Output the [X, Y] coordinate of the center of the cell containing the given text.  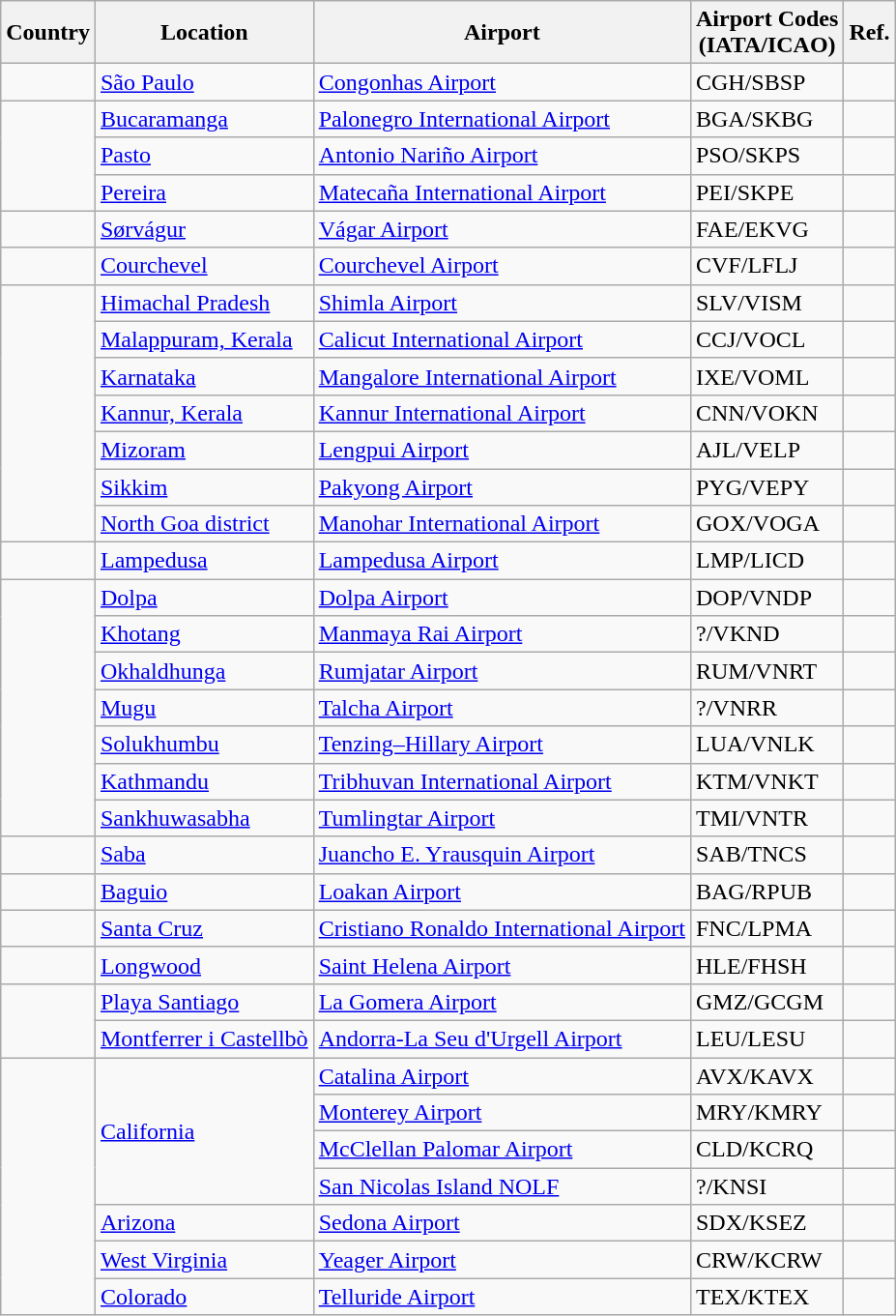
West Virginia [204, 1260]
FAE/EKVG [766, 229]
GMZ/GCGM [766, 1002]
Juancho E. Yrausquin Airport [502, 855]
Okhaldhunga [204, 671]
Lengpui Airport [502, 450]
North Goa district [204, 524]
Congonhas Airport [502, 82]
FNC/LPMA [766, 928]
Rumjatar Airport [502, 671]
Kannur International Airport [502, 413]
Yeager Airport [502, 1260]
Himachal Pradesh [204, 303]
Mugu [204, 708]
CCJ/VOCL [766, 339]
Courchevel Airport [502, 266]
Tumlingtar Airport [502, 818]
Khotang [204, 634]
Vágar Airport [502, 229]
BGA/SKBG [766, 119]
Airport Codes(IATA/ICAO) [766, 33]
Sørvágur [204, 229]
Sikkim [204, 486]
CLD/KCRQ [766, 1150]
Antonio Nariño Airport [502, 156]
Tribhuvan International Airport [502, 781]
SDX/KSEZ [766, 1223]
TMI/VNTR [766, 818]
Palonegro International Airport [502, 119]
Location [204, 33]
Sankhuwasabha [204, 818]
Cristiano Ronaldo International Airport [502, 928]
Dolpa [204, 598]
Mizoram [204, 450]
Baguio [204, 892]
IXE/VOML [766, 376]
LUA/VNLK [766, 745]
Manohar International Airport [502, 524]
KTM/VNKT [766, 781]
Loakan Airport [502, 892]
São Paulo [204, 82]
RUM/VNRT [766, 671]
AJL/VELP [766, 450]
Mangalore International Airport [502, 376]
Monterey Airport [502, 1113]
Courchevel [204, 266]
GOX/VOGA [766, 524]
?/KNSI [766, 1186]
Pereira [204, 192]
Sedona Airport [502, 1223]
Kathmandu [204, 781]
Saba [204, 855]
Santa Cruz [204, 928]
Manmaya Rai Airport [502, 634]
PYG/VEPY [766, 486]
DOP/VNDP [766, 598]
Kannur, Kerala [204, 413]
Pasto [204, 156]
SLV/VISM [766, 303]
McClellan Palomar Airport [502, 1150]
CNN/VOKN [766, 413]
CVF/LFLJ [766, 266]
Matecaña International Airport [502, 192]
Telluride Airport [502, 1297]
San Nicolas Island NOLF [502, 1186]
Playa Santiago [204, 1002]
Karnataka [204, 376]
PSO/SKPS [766, 156]
Catalina Airport [502, 1076]
Longwood [204, 965]
LMP/LICD [766, 561]
?/VNRR [766, 708]
CRW/KCRW [766, 1260]
Bucaramanga [204, 119]
Shimla Airport [502, 303]
Lampedusa Airport [502, 561]
Airport [502, 33]
Colorado [204, 1297]
MRY/KMRY [766, 1113]
AVX/KAVX [766, 1076]
Montferrer i Castellbò [204, 1038]
?/VKND [766, 634]
LEU/LESU [766, 1038]
Talcha Airport [502, 708]
Andorra-La Seu d'Urgell Airport [502, 1038]
Malappuram, Kerala [204, 339]
Ref. [870, 33]
TEX/KTEX [766, 1297]
Dolpa Airport [502, 598]
BAG/RPUB [766, 892]
Arizona [204, 1223]
Pakyong Airport [502, 486]
SAB/TNCS [766, 855]
California [204, 1131]
Calicut International Airport [502, 339]
Tenzing–Hillary Airport [502, 745]
Solukhumbu [204, 745]
Saint Helena Airport [502, 965]
Country [48, 33]
Lampedusa [204, 561]
PEI/SKPE [766, 192]
La Gomera Airport [502, 1002]
HLE/FHSH [766, 965]
CGH/SBSP [766, 82]
